Detect which cell encompasses the target text, then output its (x, y) center coordinate. 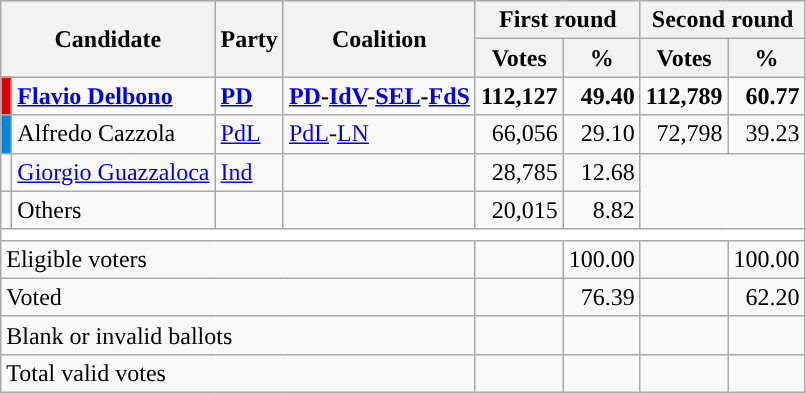
8.82 (602, 210)
Voted (238, 297)
72,798 (684, 134)
76.39 (602, 297)
Giorgio Guazzaloca (114, 172)
PD-IdV-SEL-FdS (379, 96)
112,789 (684, 96)
First round (558, 20)
Others (114, 210)
PdL (249, 134)
39.23 (766, 134)
29.10 (602, 134)
62.20 (766, 297)
Eligible voters (238, 259)
28,785 (519, 172)
Alfredo Cazzola (114, 134)
49.40 (602, 96)
60.77 (766, 96)
12.68 (602, 172)
Flavio Delbono (114, 96)
20,015 (519, 210)
66,056 (519, 134)
PD (249, 96)
Blank or invalid ballots (238, 335)
Total valid votes (238, 373)
Party (249, 39)
Coalition (379, 39)
Candidate (108, 39)
PdL-LN (379, 134)
Ind (249, 172)
112,127 (519, 96)
Second round (722, 20)
